Return the [x, y] coordinate for the center point of the cell that contains the specified text.  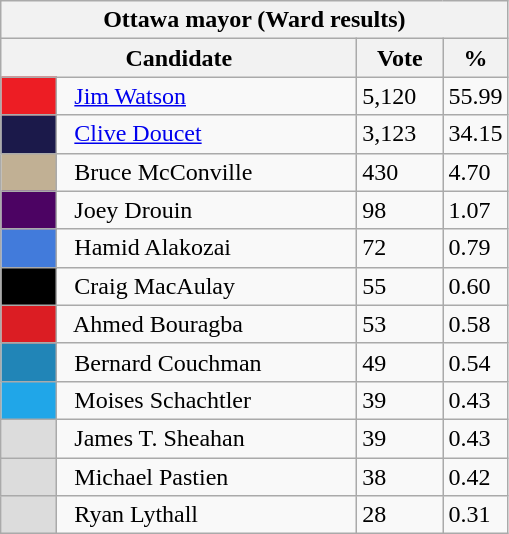
Vote [400, 58]
Joey Drouin [207, 210]
0.31 [476, 515]
Jim Watson [207, 96]
55 [400, 286]
5,120 [400, 96]
0.60 [476, 286]
3,123 [400, 134]
% [476, 58]
Ottawa mayor (Ward results) [254, 20]
0.79 [476, 248]
Ryan Lythall [207, 515]
Craig MacAulay [207, 286]
0.54 [476, 362]
Michael Pastien [207, 477]
49 [400, 362]
72 [400, 248]
55.99 [476, 96]
Candidate [179, 58]
38 [400, 477]
1.07 [476, 210]
James T. Sheahan [207, 438]
0.58 [476, 324]
34.15 [476, 134]
Bernard Couchman [207, 362]
Ahmed Bouragba [207, 324]
98 [400, 210]
4.70 [476, 172]
0.42 [476, 477]
28 [400, 515]
53 [400, 324]
Hamid Alakozai [207, 248]
Bruce McConville [207, 172]
Moises Schachtler [207, 400]
430 [400, 172]
Clive Doucet [207, 134]
